For the text-containing cell, return its midpoint in [X, Y] coordinate format. 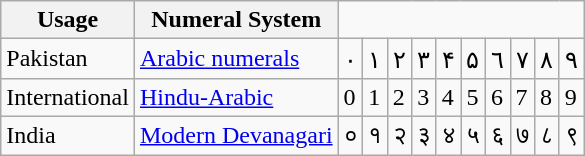
२ [400, 135]
2 [400, 97]
۳ [424, 59]
५ [474, 135]
0 [350, 97]
4 [448, 97]
Pakistan [68, 59]
३ [424, 135]
Arabic numerals [236, 59]
८ [548, 135]
۹ [572, 59]
9 [572, 97]
International [68, 97]
6 [498, 97]
۲ [400, 59]
۵ [474, 59]
Modern Devanagari [236, 135]
Hindu-Arabic [236, 97]
۱ [376, 59]
8 [548, 97]
۴ [448, 59]
१ [376, 135]
۰ [350, 59]
Usage [68, 20]
5 [474, 97]
० [350, 135]
3 [424, 97]
1 [376, 97]
۸ [548, 59]
٦ [498, 59]
६ [498, 135]
India [68, 135]
Numeral System [236, 20]
७ [522, 135]
९ [572, 135]
۷ [522, 59]
४ [448, 135]
7 [522, 97]
